Pinpoint the cell where the given text exists, returning its (x, y) midpoint coordinate. 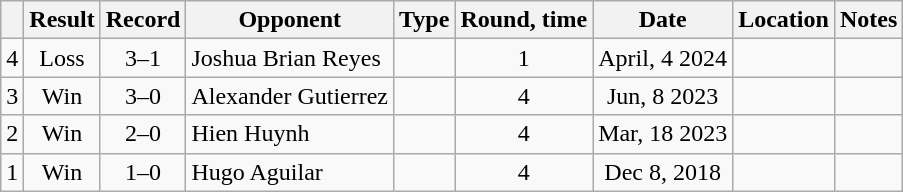
Mar, 18 2023 (663, 134)
Hien Huynh (290, 134)
Dec 8, 2018 (663, 172)
Notes (868, 20)
2–0 (143, 134)
Loss (62, 58)
3–1 (143, 58)
Record (143, 20)
Type (424, 20)
Hugo Aguilar (290, 172)
Opponent (290, 20)
Round, time (524, 20)
Location (784, 20)
Date (663, 20)
3 (12, 96)
1–0 (143, 172)
2 (12, 134)
April, 4 2024 (663, 58)
Jun, 8 2023 (663, 96)
Result (62, 20)
Alexander Gutierrez (290, 96)
Joshua Brian Reyes (290, 58)
3–0 (143, 96)
